For the text-containing cell, return its midpoint in [x, y] coordinate format. 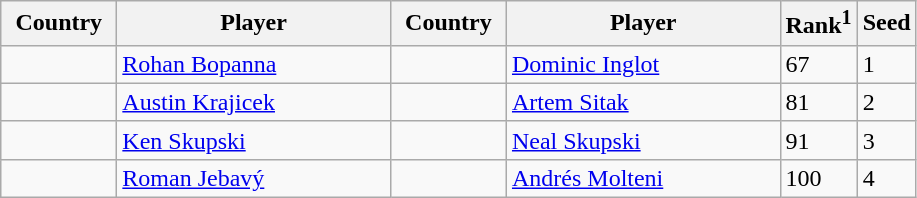
Austin Krajicek [254, 102]
2 [886, 102]
Neal Skupski [643, 140]
Andrés Molteni [643, 178]
Rank1 [818, 24]
Dominic Inglot [643, 64]
1 [886, 64]
91 [818, 140]
Rohan Bopanna [254, 64]
Seed [886, 24]
Ken Skupski [254, 140]
81 [818, 102]
67 [818, 64]
100 [818, 178]
Roman Jebavý [254, 178]
4 [886, 178]
3 [886, 140]
Artem Sitak [643, 102]
